For the text-containing cell, return its midpoint in [x, y] coordinate format. 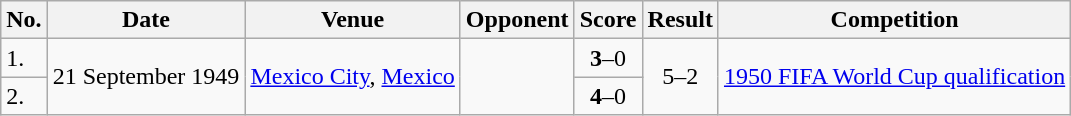
21 September 1949 [146, 77]
3–0 [608, 58]
4–0 [608, 96]
1. [24, 58]
Mexico City, Mexico [352, 77]
Result [680, 20]
Opponent [517, 20]
Score [608, 20]
No. [24, 20]
1950 FIFA World Cup qualification [894, 77]
2. [24, 96]
Venue [352, 20]
Competition [894, 20]
5–2 [680, 77]
Date [146, 20]
